Extract the [x, y] coordinate from the center of the cell holding the provided text.  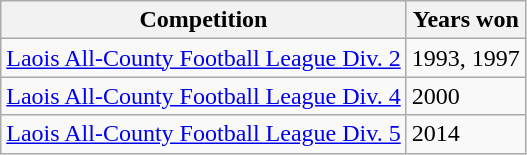
Years won [466, 20]
Laois All-County Football League Div. 2 [204, 58]
2014 [466, 134]
Competition [204, 20]
1993, 1997 [466, 58]
Laois All-County Football League Div. 4 [204, 96]
2000 [466, 96]
Laois All-County Football League Div. 5 [204, 134]
